Output the [x, y] coordinate of the center of the cell containing the given text.  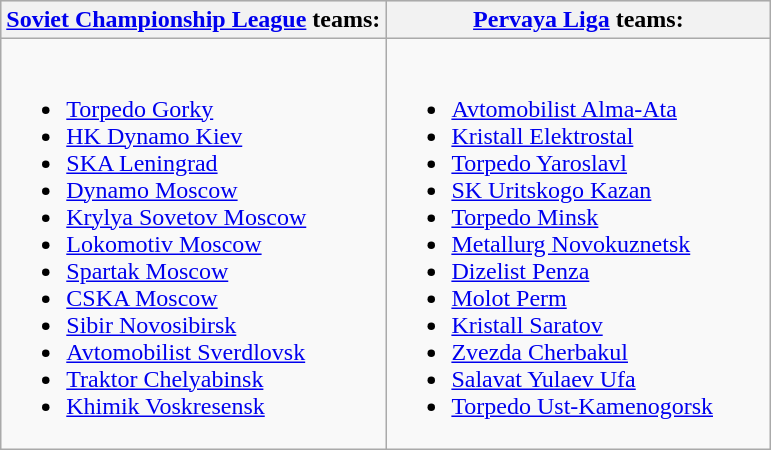
Pervaya Liga teams: [578, 20]
Soviet Championship League teams: [194, 20]
